Identify which cell holds the provided text, then report its [x, y] central coordinate. 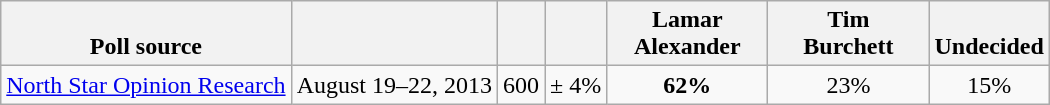
North Star Opinion Research [146, 85]
Undecided [989, 34]
TimBurchett [848, 34]
23% [848, 85]
15% [989, 85]
62% [688, 85]
± 4% [576, 85]
600 [522, 85]
Poll source [146, 34]
August 19–22, 2013 [394, 85]
LamarAlexander [688, 34]
